Detect which cell encompasses the target text, then output its [X, Y] center coordinate. 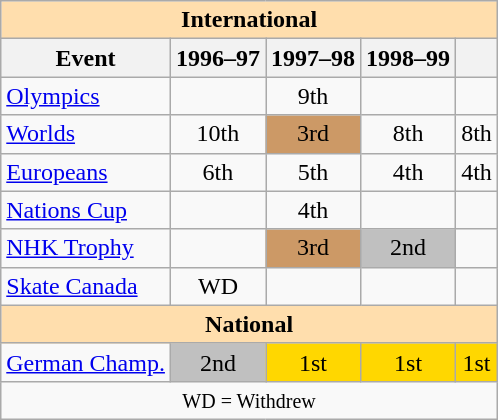
6th [218, 172]
Olympics [86, 96]
WD = Withdrew [250, 400]
Europeans [86, 172]
National [250, 324]
Worlds [86, 134]
NHK Trophy [86, 248]
International [250, 20]
Skate Canada [86, 286]
1996–97 [218, 58]
WD [218, 286]
Event [86, 58]
1998–99 [408, 58]
5th [314, 172]
Nations Cup [86, 210]
German Champ. [86, 362]
9th [314, 96]
10th [218, 134]
1997–98 [314, 58]
